Determine the (x, y) coordinate at the center of the cell enclosing the given text.  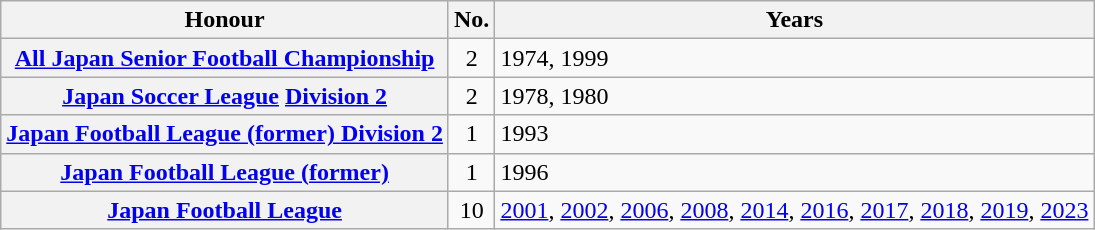
Years (794, 20)
Japan Football League (225, 210)
1978, 1980 (794, 96)
No. (471, 20)
10 (471, 210)
Japan Football League (former) (225, 172)
Honour (225, 20)
1993 (794, 134)
2001, 2002, 2006, 2008, 2014, 2016, 2017, 2018, 2019, 2023 (794, 210)
1974, 1999 (794, 58)
Japan Soccer League Division 2 (225, 96)
Japan Football League (former) Division 2 (225, 134)
1996 (794, 172)
All Japan Senior Football Championship (225, 58)
